Output the [x, y] coordinate of the center of the cell containing the given text.  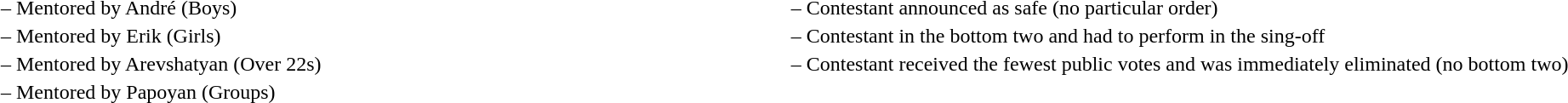
– Mentored by Erik (Girls) [162, 37]
– Mentored by Arevshatyan (Over 22s) [162, 64]
